Return the [x, y] coordinate for the center point of the cell that contains the specified text.  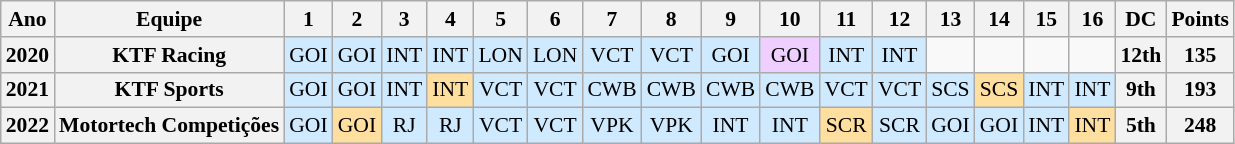
1 [308, 19]
3 [404, 19]
5th [1140, 126]
KTF Sports [169, 90]
2 [357, 19]
Points [1200, 19]
Equipe [169, 19]
Ano [28, 19]
2021 [28, 90]
16 [1092, 19]
12th [1140, 55]
14 [1000, 19]
6 [555, 19]
135 [1200, 55]
9 [730, 19]
13 [950, 19]
248 [1200, 126]
2022 [28, 126]
7 [612, 19]
193 [1200, 90]
8 [672, 19]
11 [846, 19]
Motortech Competições [169, 126]
10 [790, 19]
4 [450, 19]
KTF Racing [169, 55]
DC [1140, 19]
5 [500, 19]
9th [1140, 90]
15 [1046, 19]
12 [900, 19]
2020 [28, 55]
